Pinpoint the cell where the given text exists, returning its (x, y) midpoint coordinate. 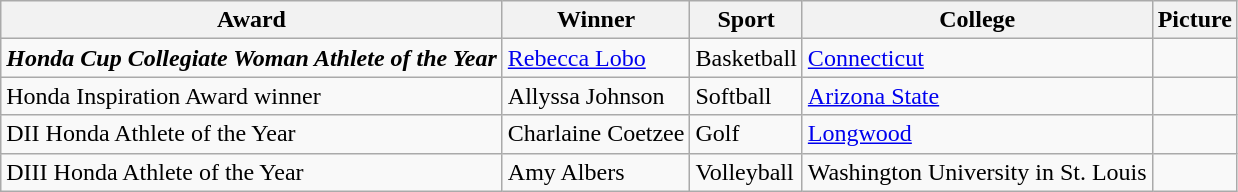
Picture (1194, 20)
Honda Inspiration Award winner (252, 96)
Washington University in St. Louis (977, 172)
Rebecca Lobo (596, 58)
Connecticut (977, 58)
Basketball (746, 58)
Sport (746, 20)
DIII Honda Athlete of the Year (252, 172)
Golf (746, 134)
Amy Albers (596, 172)
DII Honda Athlete of the Year (252, 134)
Arizona State (977, 96)
Award (252, 20)
Allyssa Johnson (596, 96)
Softball (746, 96)
Volleyball (746, 172)
Winner (596, 20)
Charlaine Coetzee (596, 134)
College (977, 20)
Longwood (977, 134)
Honda Cup Collegiate Woman Athlete of the Year (252, 58)
